Find where the given text appears and provide that cell's center as (X, Y) coordinate. 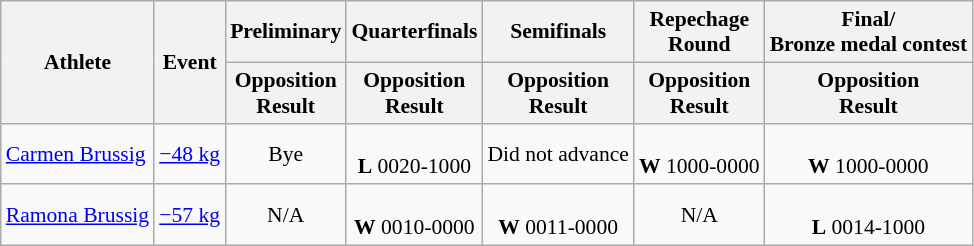
W 0011-0000 (558, 216)
Repechage Round (700, 32)
Final/Bronze medal contest (869, 32)
Event (190, 62)
Preliminary (286, 32)
Athlete (78, 62)
W 0010-0000 (414, 216)
Quarterfinals (414, 32)
−48 kg (190, 154)
−57 kg (190, 216)
L 0014-1000 (869, 216)
L 0020-1000 (414, 154)
Ramona Brussig (78, 216)
Carmen Brussig (78, 154)
Bye (286, 154)
Semifinals (558, 32)
Did not advance (558, 154)
